Search for the cell housing the specified text and yield its [x, y] center coordinate. 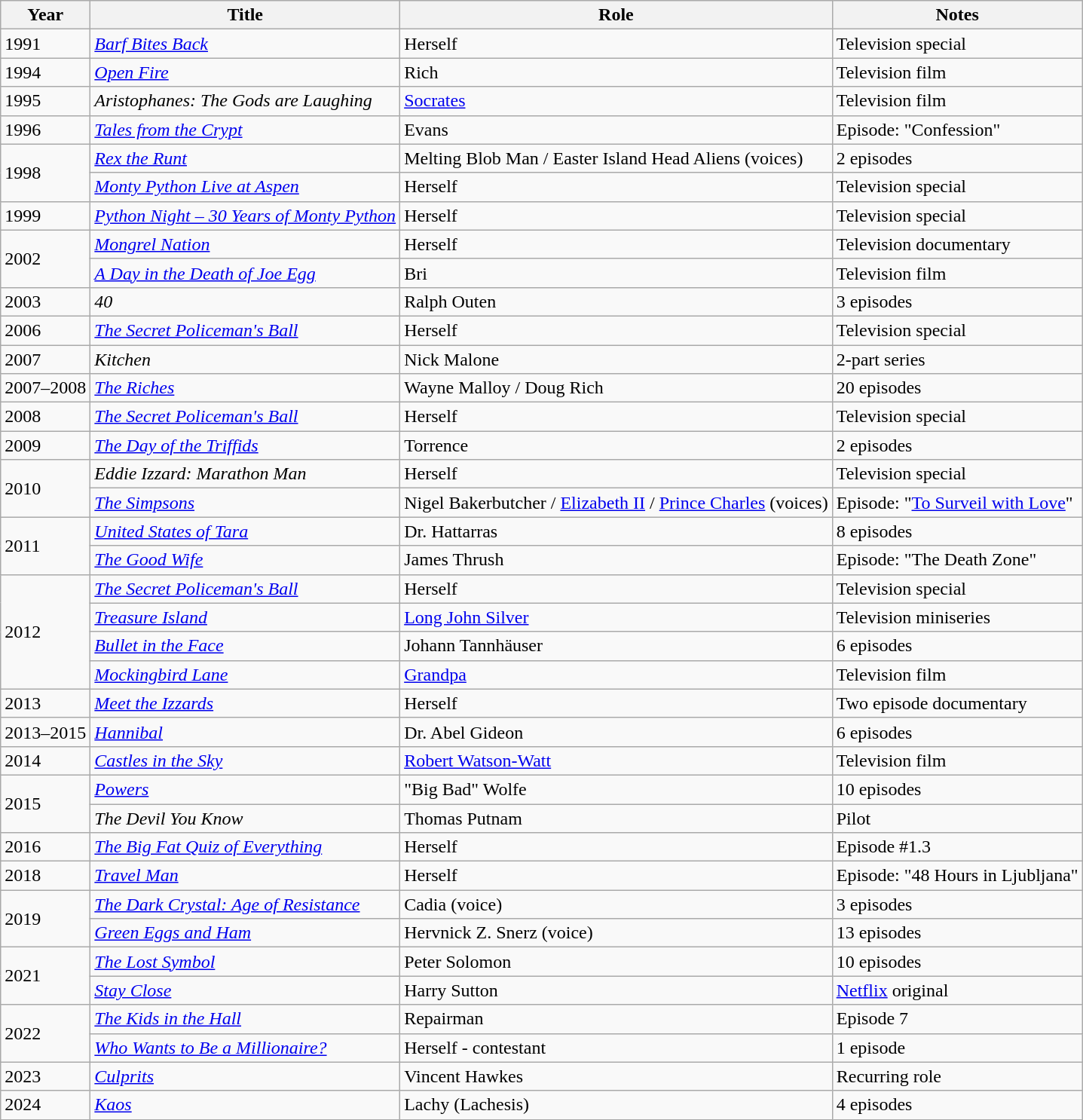
Episode: "Confession" [957, 130]
Open Fire [246, 72]
20 episodes [957, 388]
Pilot [957, 818]
Episode: "The Death Zone" [957, 560]
Nigel Bakerbutcher / Elizabeth II / Prince Charles (voices) [616, 503]
Green Eggs and Ham [246, 933]
1991 [45, 44]
Bri [616, 273]
Culprits [246, 1076]
Travel Man [246, 876]
1 episode [957, 1048]
2013 [45, 703]
Ralph Outen [616, 301]
The Lost Symbol [246, 962]
2009 [45, 445]
Rex the Runt [246, 158]
The Kids in the Hall [246, 1019]
Johann Tannhäuser [616, 646]
Kitchen [246, 360]
Dr. Hattarras [616, 531]
Vincent Hawkes [616, 1076]
Rich [616, 72]
"Big Bad" Wolfe [616, 789]
Socrates [616, 101]
1999 [45, 216]
2016 [45, 847]
Title [246, 15]
Bullet in the Face [246, 646]
Wayne Malloy / Doug Rich [616, 388]
Television documentary [957, 244]
2006 [45, 330]
Recurring role [957, 1076]
1994 [45, 72]
Repairman [616, 1019]
Television miniseries [957, 617]
2024 [45, 1105]
Netflix original [957, 990]
Long John Silver [616, 617]
Eddie Izzard: Marathon Man [246, 474]
Year [45, 15]
Mongrel Nation [246, 244]
8 episodes [957, 531]
Python Night – 30 Years of Monty Python [246, 216]
13 episodes [957, 933]
Melting Blob Man / Easter Island Head Aliens (voices) [616, 158]
2019 [45, 919]
2008 [45, 417]
The Dark Crystal: Age of Resistance [246, 904]
2022 [45, 1033]
Episode: "48 Hours in Ljubljana" [957, 876]
2018 [45, 876]
Notes [957, 15]
Robert Watson-Watt [616, 760]
Lachy (Lachesis) [616, 1105]
The Riches [246, 388]
Kaos [246, 1105]
Treasure Island [246, 617]
2007–2008 [45, 388]
Evans [616, 130]
1998 [45, 173]
Monty Python Live at Aspen [246, 187]
The Simpsons [246, 503]
Grandpa [616, 675]
Hannibal [246, 732]
Herself - contestant [616, 1048]
4 episodes [957, 1105]
2014 [45, 760]
Nick Malone [616, 360]
2007 [45, 360]
James Thrush [616, 560]
2023 [45, 1076]
2011 [45, 546]
Peter Solomon [616, 962]
Mockingbird Lane [246, 675]
Two episode documentary [957, 703]
Barf Bites Back [246, 44]
The Devil You Know [246, 818]
2015 [45, 803]
Meet the Izzards [246, 703]
A Day in the Death of Joe Egg [246, 273]
Cadia (voice) [616, 904]
The Big Fat Quiz of Everything [246, 847]
Aristophanes: The Gods are Laughing [246, 101]
Castles in the Sky [246, 760]
Episode: "To Surveil with Love" [957, 503]
Stay Close [246, 990]
Role [616, 15]
The Good Wife [246, 560]
Tales from the Crypt [246, 130]
2013–2015 [45, 732]
1995 [45, 101]
Dr. Abel Gideon [616, 732]
2003 [45, 301]
2021 [45, 976]
Hervnick Z. Snerz (voice) [616, 933]
Harry Sutton [616, 990]
Who Wants to Be a Millionaire? [246, 1048]
2010 [45, 488]
2002 [45, 259]
United States of Tara [246, 531]
2012 [45, 632]
Powers [246, 789]
Episode 7 [957, 1019]
The Day of the Triffids [246, 445]
Torrence [616, 445]
2-part series [957, 360]
1996 [45, 130]
40 [246, 301]
Thomas Putnam [616, 818]
Episode #1.3 [957, 847]
